Extract the [x, y] coordinate from the center of the cell holding the provided text.  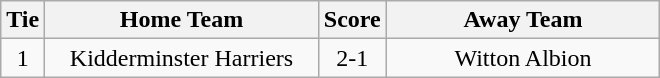
Kidderminster Harriers [182, 58]
Witton Albion [523, 58]
1 [23, 58]
2-1 [352, 58]
Home Team [182, 20]
Score [352, 20]
Tie [23, 20]
Away Team [523, 20]
